Return the [x, y] coordinate for the center point of the cell that contains the specified text.  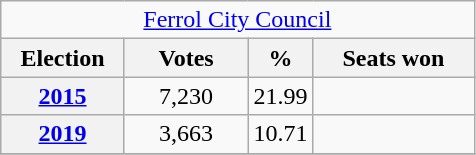
% [280, 58]
3,663 [186, 134]
Election [63, 58]
2015 [63, 96]
21.99 [280, 96]
Seats won [394, 58]
7,230 [186, 96]
2019 [63, 134]
Ferrol City Council [238, 20]
Votes [186, 58]
10.71 [280, 134]
